Find where the given text appears and provide that cell's center as (X, Y) coordinate. 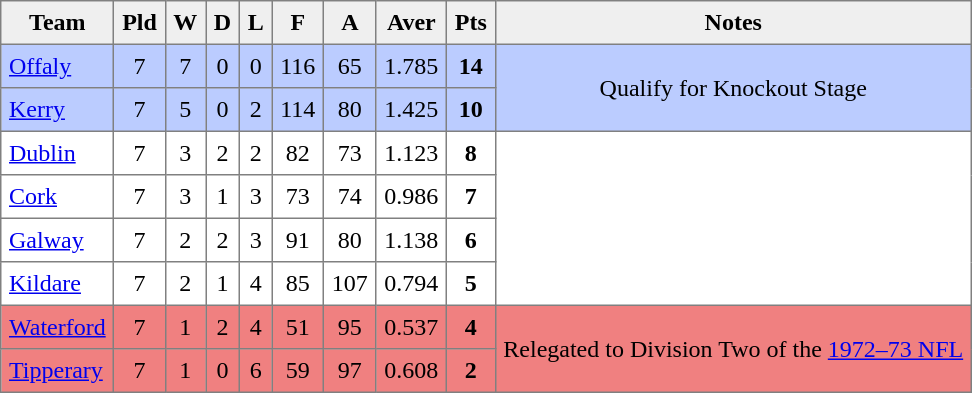
82 (298, 153)
Dublin (58, 153)
14 (471, 66)
Pld (140, 23)
0.794 (411, 284)
1.425 (411, 110)
74 (350, 197)
116 (298, 66)
51 (298, 327)
0.537 (411, 327)
Kildare (58, 284)
L (256, 23)
97 (350, 371)
0.608 (411, 371)
Kerry (58, 110)
91 (298, 240)
Notes (733, 23)
114 (298, 110)
0.986 (411, 197)
W (185, 23)
Qualify for Knockout Stage (733, 88)
8 (471, 153)
10 (471, 110)
Tipperary (58, 371)
85 (298, 284)
Galway (58, 240)
Waterford (58, 327)
95 (350, 327)
Cork (58, 197)
59 (298, 371)
65 (350, 66)
107 (350, 284)
1.123 (411, 153)
Aver (411, 23)
Team (58, 23)
Pts (471, 23)
1.785 (411, 66)
A (350, 23)
Relegated to Division Two of the 1972–73 NFL (733, 348)
1.138 (411, 240)
Offaly (58, 66)
F (298, 23)
D (223, 23)
